Pinpoint the cell where the given text exists, returning its (x, y) midpoint coordinate. 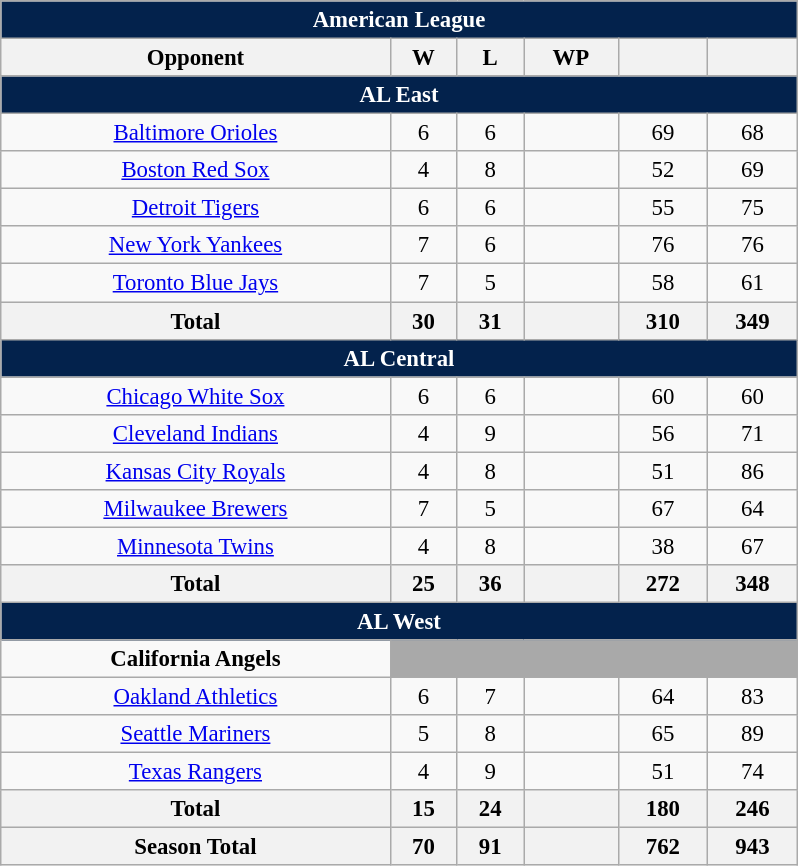
348 (753, 584)
Boston Red Sox (196, 170)
89 (753, 734)
38 (663, 546)
Minnesota Twins (196, 546)
55 (663, 208)
AL Central (399, 358)
24 (490, 809)
86 (753, 471)
52 (663, 170)
349 (753, 321)
70 (424, 847)
Chicago White Sox (196, 396)
56 (663, 433)
Texas Rangers (196, 772)
Oakland Athletics (196, 696)
Cleveland Indians (196, 433)
65 (663, 734)
30 (424, 321)
15 (424, 809)
Kansas City Royals (196, 471)
68 (753, 133)
American League (399, 20)
71 (753, 433)
Detroit Tigers (196, 208)
58 (663, 283)
180 (663, 809)
AL East (399, 95)
California Angels (196, 659)
61 (753, 283)
310 (663, 321)
WP (572, 57)
L (490, 57)
31 (490, 321)
W (424, 57)
Toronto Blue Jays (196, 283)
Baltimore Orioles (196, 133)
762 (663, 847)
Milwaukee Brewers (196, 508)
74 (753, 772)
New York Yankees (196, 245)
246 (753, 809)
83 (753, 696)
272 (663, 584)
Season Total (196, 847)
75 (753, 208)
Seattle Mariners (196, 734)
91 (490, 847)
36 (490, 584)
25 (424, 584)
Opponent (196, 57)
943 (753, 847)
AL West (399, 621)
